Return [x, y] of the center of cell containing provided text 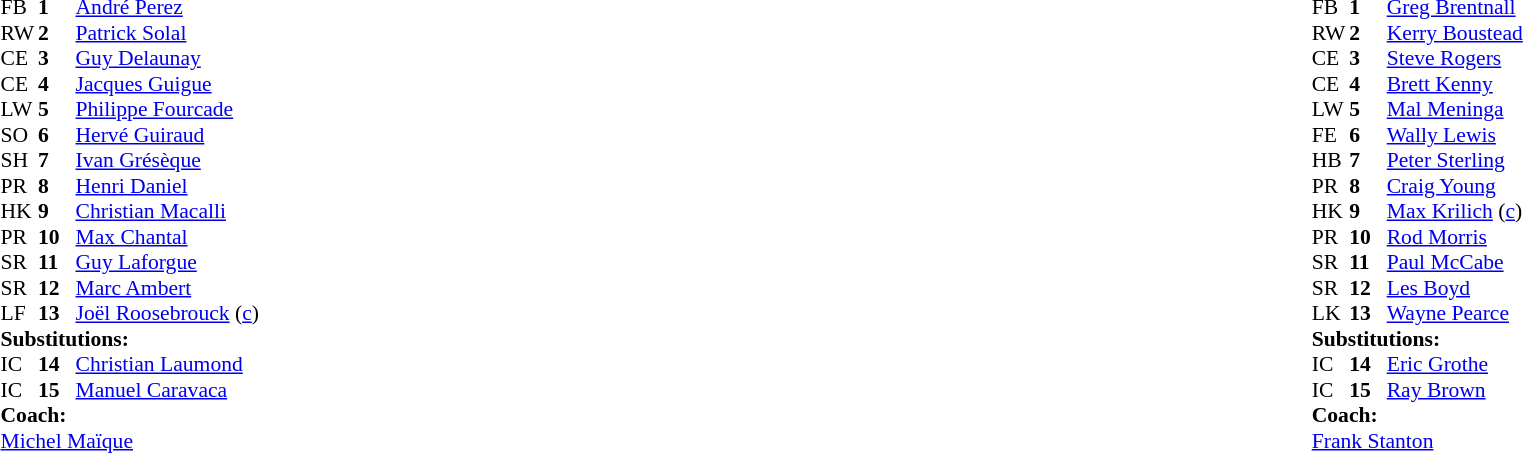
Rod Morris [1455, 237]
Wayne Pearce [1455, 313]
FE [1331, 135]
Max Krilich (c) [1455, 211]
Les Boyd [1455, 288]
SO [19, 135]
Eric Grothe [1455, 365]
Craig Young [1455, 186]
Mal Meninga [1455, 109]
Marc Ambert [168, 288]
Henri Daniel [168, 186]
Ivan Grésèque [168, 161]
Guy Delaunay [168, 59]
HB [1331, 161]
Hervé Guiraud [168, 135]
LK [1331, 313]
Kerry Boustead [1455, 33]
Ray Brown [1455, 390]
Peter Sterling [1455, 161]
Guy Laforgue [168, 263]
Paul McCabe [1455, 263]
Philippe Fourcade [168, 109]
Steve Rogers [1455, 59]
Joël Roosebrouck (c) [168, 313]
LF [19, 313]
Patrick Solal [168, 33]
Wally Lewis [1455, 135]
Manuel Caravaca [168, 390]
Max Chantal [168, 237]
Jacques Guigue [168, 84]
Christian Laumond [168, 365]
SH [19, 161]
Brett Kenny [1455, 84]
Christian Macalli [168, 211]
